Return the [x, y] coordinate for the center point of the cell that contains the specified text.  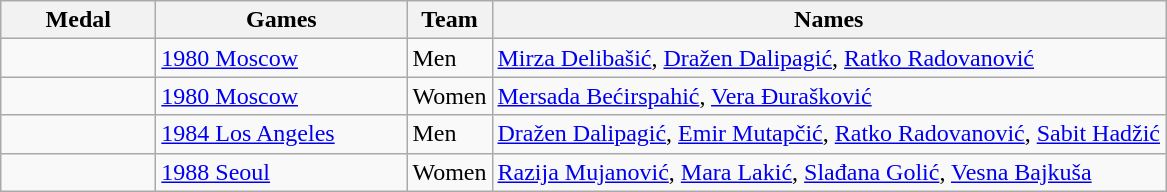
1988 Seoul [282, 172]
Games [282, 20]
Team [450, 20]
Dražen Dalipagić, Emir Mutapčić, Ratko Radovanović, Sabit Hadžić [829, 134]
Mirza Delibašić, Dražen Dalipagić, Ratko Radovanović [829, 58]
Medal [78, 20]
Names [829, 20]
Mersada Bećirspahić, Vera Đurašković [829, 96]
1984 Los Angeles [282, 134]
Razija Mujanović, Mara Lakić, Slađana Golić, Vesna Bajkuša [829, 172]
